Detect which cell encompasses the target text, then output its (x, y) center coordinate. 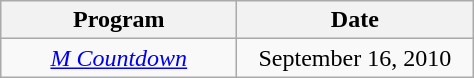
M Countdown (119, 58)
Date (355, 20)
Program (119, 20)
September 16, 2010 (355, 58)
